Scan for the cell matching the given text and deliver its (X, Y) coordinate at center. 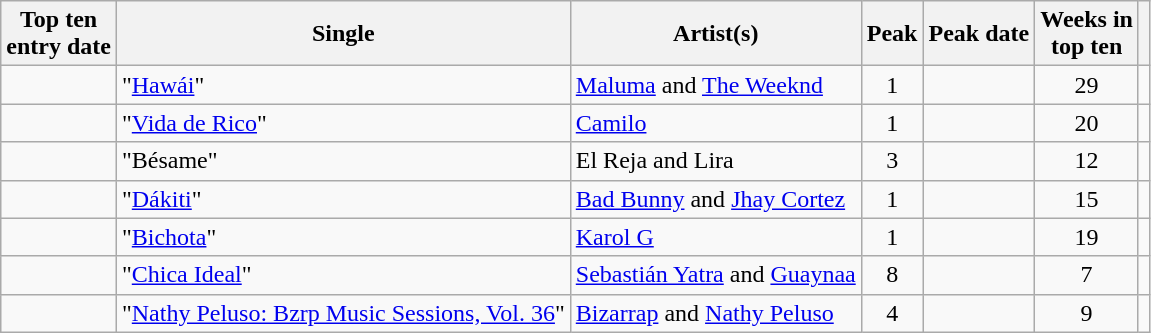
"Nathy Peluso: Bzrp Music Sessions, Vol. 36" (343, 313)
Bad Bunny and Jhay Cortez (716, 199)
12 (1087, 161)
"Vida de Rico" (343, 123)
9 (1087, 313)
4 (892, 313)
7 (1087, 275)
El Reja and Lira (716, 161)
15 (1087, 199)
19 (1087, 237)
20 (1087, 123)
Peak (892, 34)
"Dákiti" (343, 199)
Bizarrap and Nathy Peluso (716, 313)
Peak date (979, 34)
"Bichota" (343, 237)
Weeks intop ten (1087, 34)
Single (343, 34)
Camilo (716, 123)
3 (892, 161)
Artist(s) (716, 34)
Sebastián Yatra and Guaynaa (716, 275)
"Bésame" (343, 161)
"Chica Ideal" (343, 275)
"Hawái" (343, 85)
Karol G (716, 237)
29 (1087, 85)
8 (892, 275)
Top tenentry date (59, 34)
Maluma and The Weeknd (716, 85)
